From the cell containing the given text, extract its center point as [x, y] coordinate. 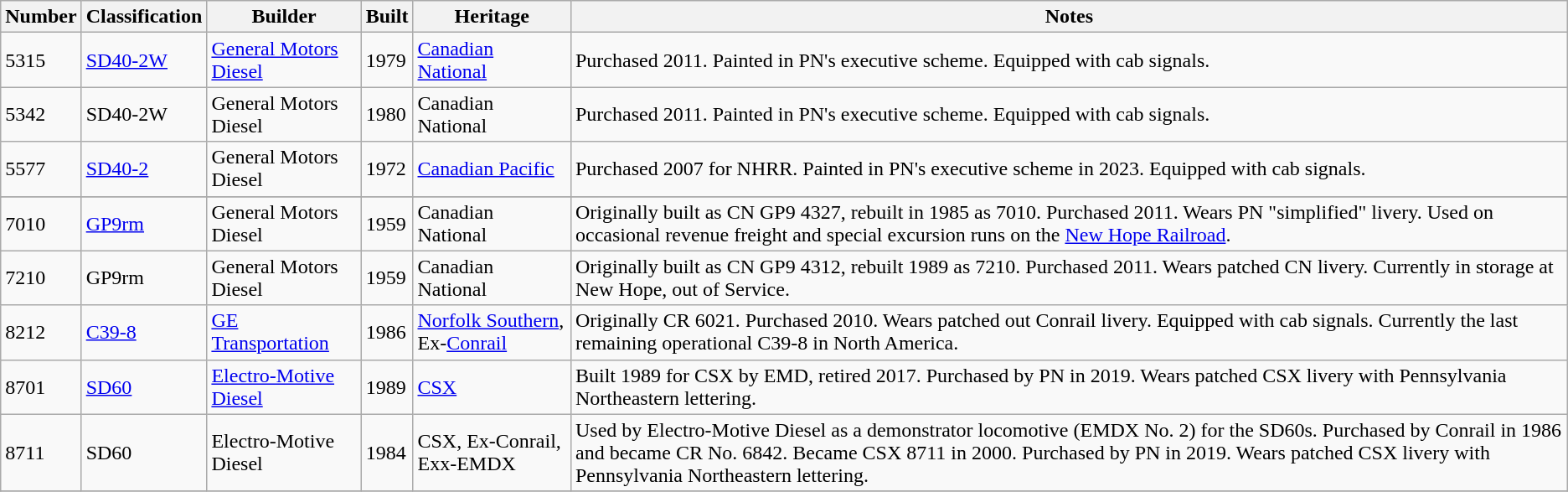
7210 [41, 278]
Number [41, 17]
1986 [387, 332]
Purchased 2007 for NHRR. Painted in PN's executive scheme in 2023. Equipped with cab signals. [1069, 169]
GE Transportation [284, 332]
5577 [41, 169]
1984 [387, 453]
Originally built as CN GP9 4312, rebuilt 1989 as 7210. Purchased 2011. Wears patched CN livery. Currently in storage at New Hope, out of Service. [1069, 278]
5315 [41, 60]
5342 [41, 114]
C39-8 [144, 332]
Built 1989 for CSX by EMD, retired 2017. Purchased by PN in 2019. Wears patched CSX livery with Pennsylvania Northeastern lettering. [1069, 387]
1980 [387, 114]
1989 [387, 387]
Classification [144, 17]
CSX [493, 387]
8212 [41, 332]
8701 [41, 387]
CSX, Ex-Conrail, Exx-EMDX [493, 453]
SD40-2 [144, 169]
Heritage [493, 17]
1972 [387, 169]
8711 [41, 453]
7010 [41, 223]
Norfolk Southern, Ex-Conrail [493, 332]
Built [387, 17]
Notes [1069, 17]
Canadian Pacific [493, 169]
Builder [284, 17]
1979 [387, 60]
